Find where the given text appears and provide that cell's center as [X, Y] coordinate. 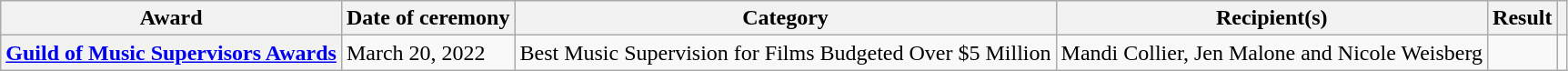
Date of ceremony [427, 18]
Mandi Collier, Jen Malone and Nicole Weisberg [1271, 53]
Recipient(s) [1271, 18]
Result [1523, 18]
Category [786, 18]
Award [171, 18]
Best Music Supervision for Films Budgeted Over $5 Million [786, 53]
Guild of Music Supervisors Awards [171, 53]
March 20, 2022 [427, 53]
